Pinpoint the cell where the given text exists, returning its [x, y] midpoint coordinate. 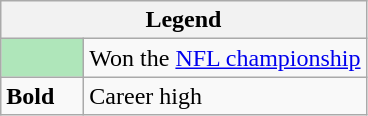
Won the NFL championship [225, 58]
Career high [225, 96]
Bold [42, 96]
Legend [184, 20]
